Locate the cell with the specified text and output its [x, y] center coordinate. 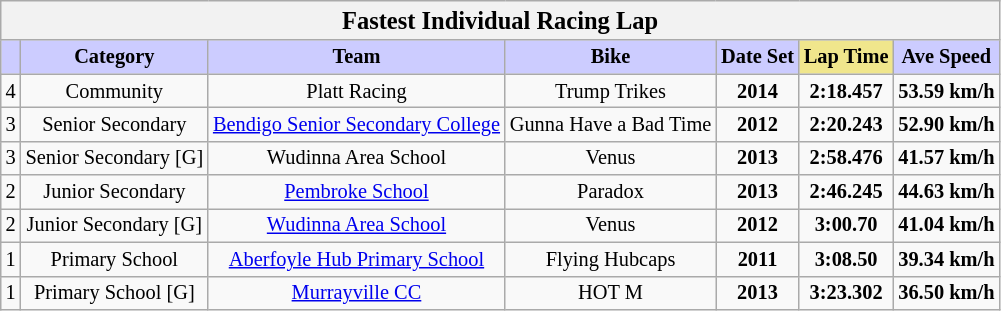
Aberfoyle Hub Primary School [356, 259]
Community [114, 91]
Lap Time [846, 57]
Bike [610, 57]
Platt Racing [356, 91]
Pembroke School [356, 192]
52.90 km/h [946, 124]
36.50 km/h [946, 293]
Senior Secondary [114, 124]
3:00.70 [846, 225]
44.63 km/h [946, 192]
Bendigo Senior Secondary College [356, 124]
Team [356, 57]
2014 [758, 91]
41.04 km/h [946, 225]
2:18.457 [846, 91]
Junior Secondary [G] [114, 225]
Fastest Individual Racing Lap [500, 20]
Junior Secondary [114, 192]
Trump Trikes [610, 91]
Gunna Have a Bad Time [610, 124]
4 [11, 91]
2011 [758, 259]
2:58.476 [846, 158]
Date Set [758, 57]
3:08.50 [846, 259]
Senior Secondary [G] [114, 158]
41.57 km/h [946, 158]
2:46.245 [846, 192]
Primary School [114, 259]
Ave Speed [946, 57]
3:23.302 [846, 293]
Paradox [610, 192]
HOT M [610, 293]
53.59 km/h [946, 91]
Category [114, 57]
Flying Hubcaps [610, 259]
Murrayville CC [356, 293]
2:20.243 [846, 124]
Primary School [G] [114, 293]
39.34 km/h [946, 259]
